Search for the cell housing the specified text and yield its (X, Y) center coordinate. 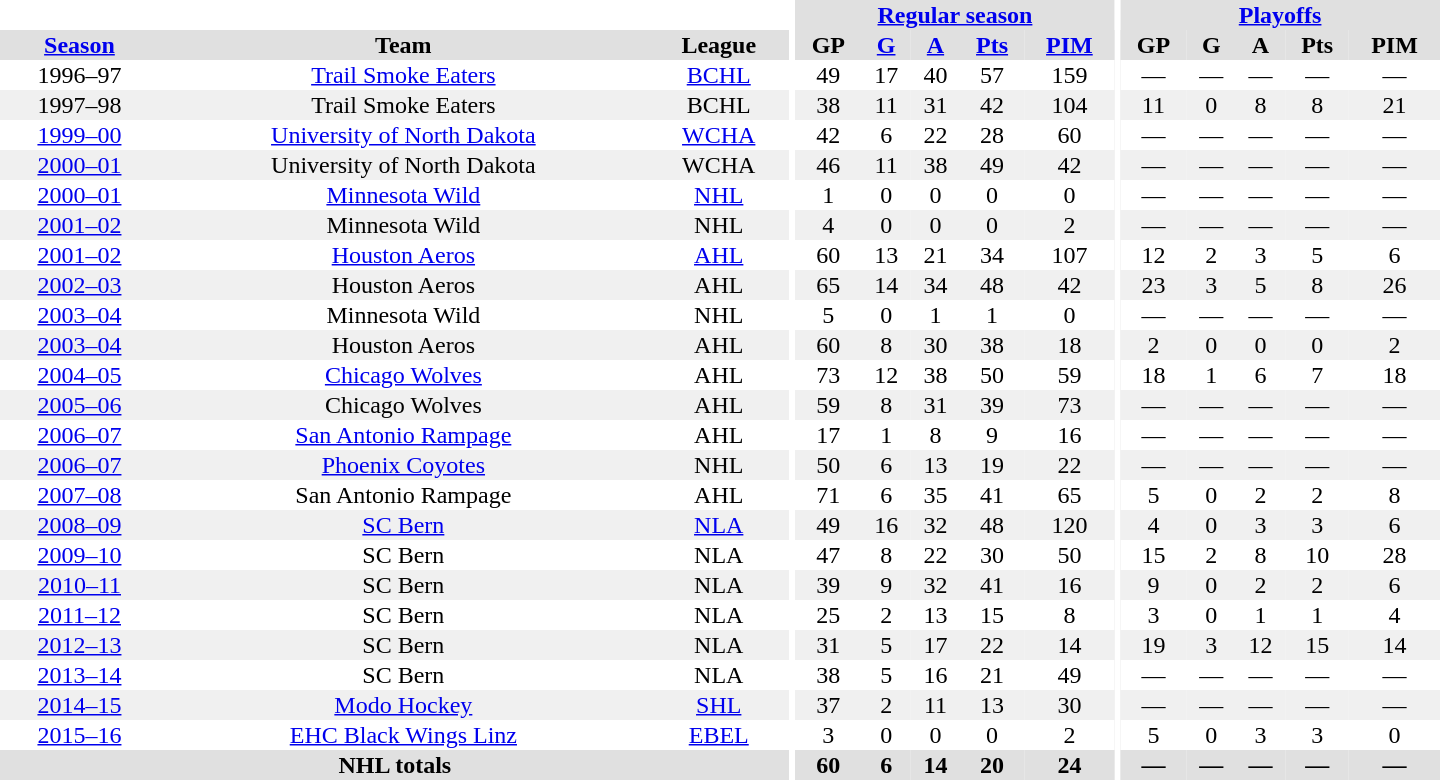
2012–13 (80, 645)
40 (936, 75)
10 (1317, 555)
Playoffs (1280, 15)
1999–00 (80, 135)
57 (992, 75)
2004–05 (80, 375)
2011–12 (80, 615)
2013–14 (80, 675)
107 (1070, 255)
EBEL (719, 735)
20 (992, 765)
71 (828, 495)
2015–16 (80, 735)
2009–10 (80, 555)
1996–97 (80, 75)
Phoenix Coyotes (404, 465)
104 (1070, 105)
League (719, 45)
2002–03 (80, 285)
159 (1070, 75)
35 (936, 495)
23 (1153, 285)
EHC Black Wings Linz (404, 735)
47 (828, 555)
24 (1070, 765)
NHL totals (395, 765)
2005–06 (80, 405)
1997–98 (80, 105)
7 (1317, 375)
Regular season (955, 15)
37 (828, 705)
46 (828, 165)
2010–11 (80, 585)
Modo Hockey (404, 705)
2008–09 (80, 525)
SHL (719, 705)
25 (828, 615)
2007–08 (80, 495)
2014–15 (80, 705)
Team (404, 45)
120 (1070, 525)
Season (80, 45)
26 (1394, 285)
